Locate the cell with the specified text and output its (X, Y) center coordinate. 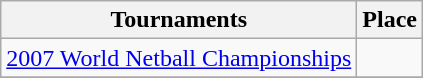
Tournaments (179, 20)
Place (390, 20)
2007 World Netball Championships (179, 58)
